From the cell containing the given text, extract its center point as (x, y) coordinate. 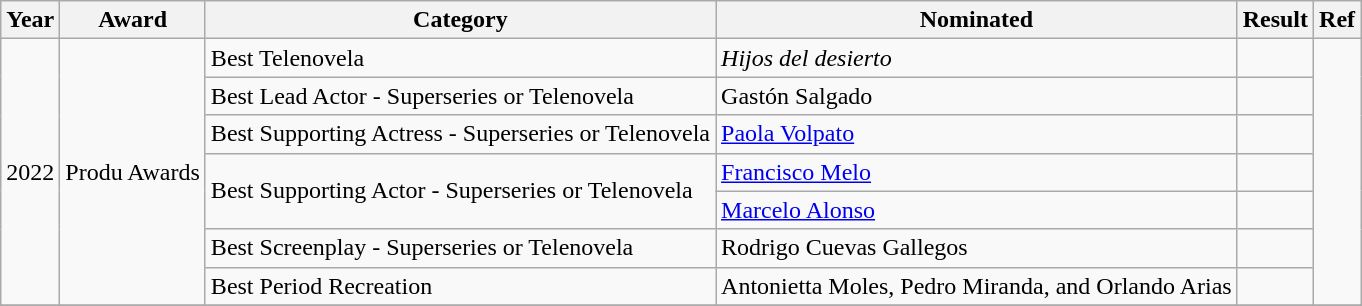
Ref (1338, 20)
Rodrigo Cuevas Gallegos (977, 248)
Produ Awards (133, 172)
Best Supporting Actress - Superseries or Telenovela (460, 134)
2022 (30, 172)
Hijos del desierto (977, 58)
Award (133, 20)
Gastón Salgado (977, 96)
Best Period Recreation (460, 286)
Best Telenovela (460, 58)
Nominated (977, 20)
Result (1275, 20)
Category (460, 20)
Year (30, 20)
Francisco Melo (977, 172)
Paola Volpato (977, 134)
Best Supporting Actor - Superseries or Telenovela (460, 191)
Best Lead Actor - Superseries or Telenovela (460, 96)
Best Screenplay - Superseries or Telenovela (460, 248)
Antonietta Moles, Pedro Miranda, and Orlando Arias (977, 286)
Marcelo Alonso (977, 210)
